Output the (X, Y) coordinate of the center of the cell containing the given text.  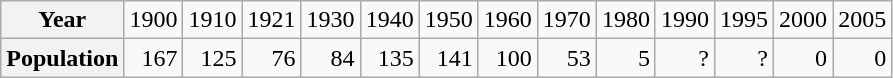
1980 (626, 20)
2000 (804, 20)
100 (508, 58)
1995 (744, 20)
1940 (390, 20)
Year (62, 20)
1960 (508, 20)
76 (272, 58)
53 (566, 58)
1900 (154, 20)
1990 (684, 20)
Population (62, 58)
1910 (212, 20)
84 (330, 58)
5 (626, 58)
125 (212, 58)
1950 (448, 20)
141 (448, 58)
1930 (330, 20)
1970 (566, 20)
2005 (862, 20)
135 (390, 58)
1921 (272, 20)
167 (154, 58)
